Identify which cell holds the provided text, then report its [x, y] central coordinate. 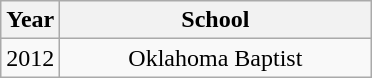
Oklahoma Baptist [216, 58]
Year [30, 20]
School [216, 20]
2012 [30, 58]
